For the text-containing cell, return its midpoint in [x, y] coordinate format. 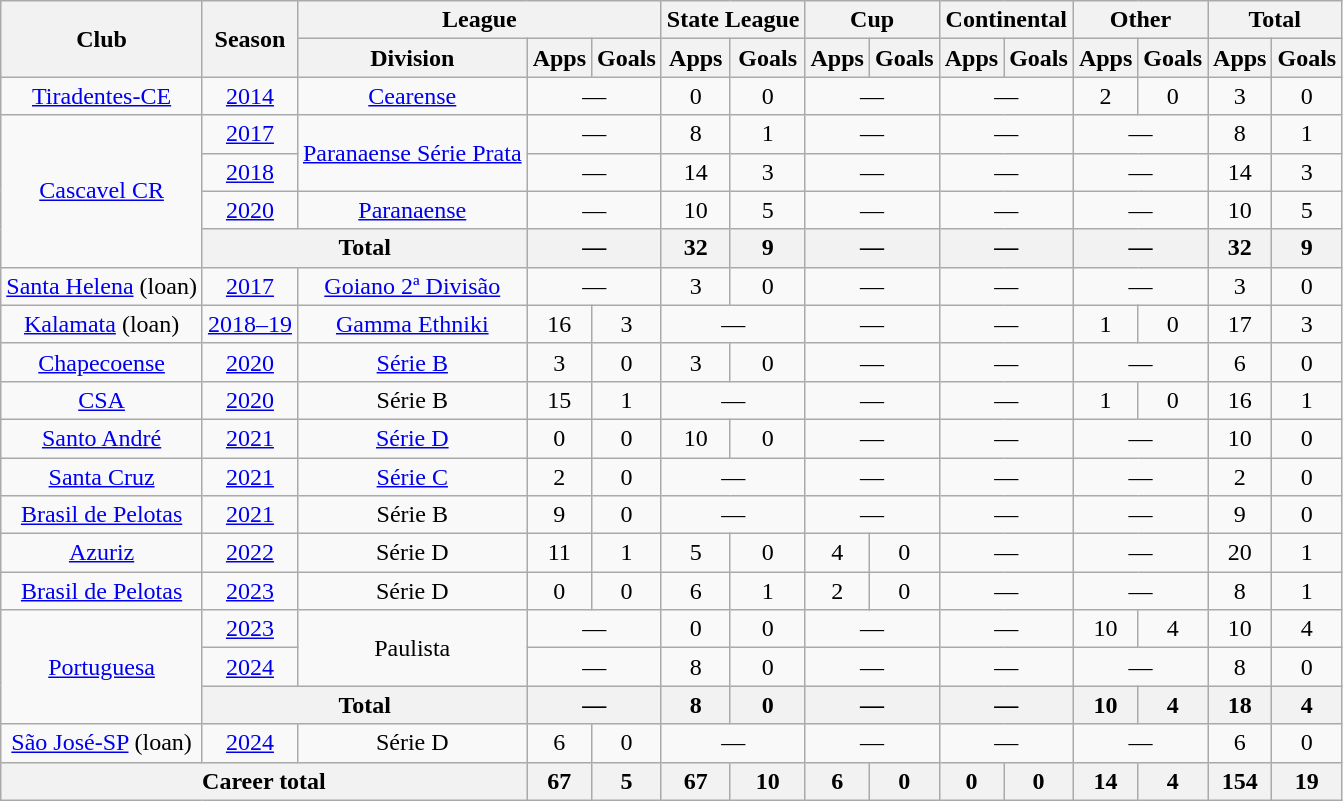
Azuriz [102, 553]
2022 [250, 553]
São José-SP (loan) [102, 743]
Division [412, 58]
Santo André [102, 438]
Série C [412, 477]
154 [1240, 781]
Paranaense [412, 210]
17 [1240, 324]
2014 [250, 96]
Paulista [412, 648]
Cascavel CR [102, 191]
Career total [264, 781]
Santa Cruz [102, 477]
CSA [102, 400]
League [479, 20]
19 [1307, 781]
2018–19 [250, 324]
20 [1240, 553]
Club [102, 39]
2018 [250, 172]
Continental [1006, 20]
Gamma Ethniki [412, 324]
Chapecoense [102, 362]
15 [559, 400]
Paranaense Série Prata [412, 153]
Season [250, 39]
Cup [872, 20]
Cearense [412, 96]
Portuguesa [102, 667]
Other [1140, 20]
18 [1240, 705]
Goiano 2ª Divisão [412, 286]
Tiradentes-CE [102, 96]
Kalamata (loan) [102, 324]
11 [559, 553]
State League [733, 20]
Santa Helena (loan) [102, 286]
